Identify which cell holds the provided text, then report its [x, y] central coordinate. 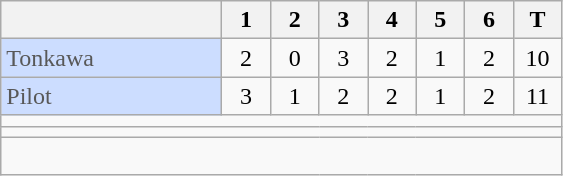
10 [538, 58]
0 [294, 58]
6 [490, 20]
11 [538, 96]
Tonkawa [112, 58]
T [538, 20]
4 [392, 20]
Pilot [112, 96]
5 [440, 20]
